Pinpoint the cell where the given text exists, returning its (X, Y) midpoint coordinate. 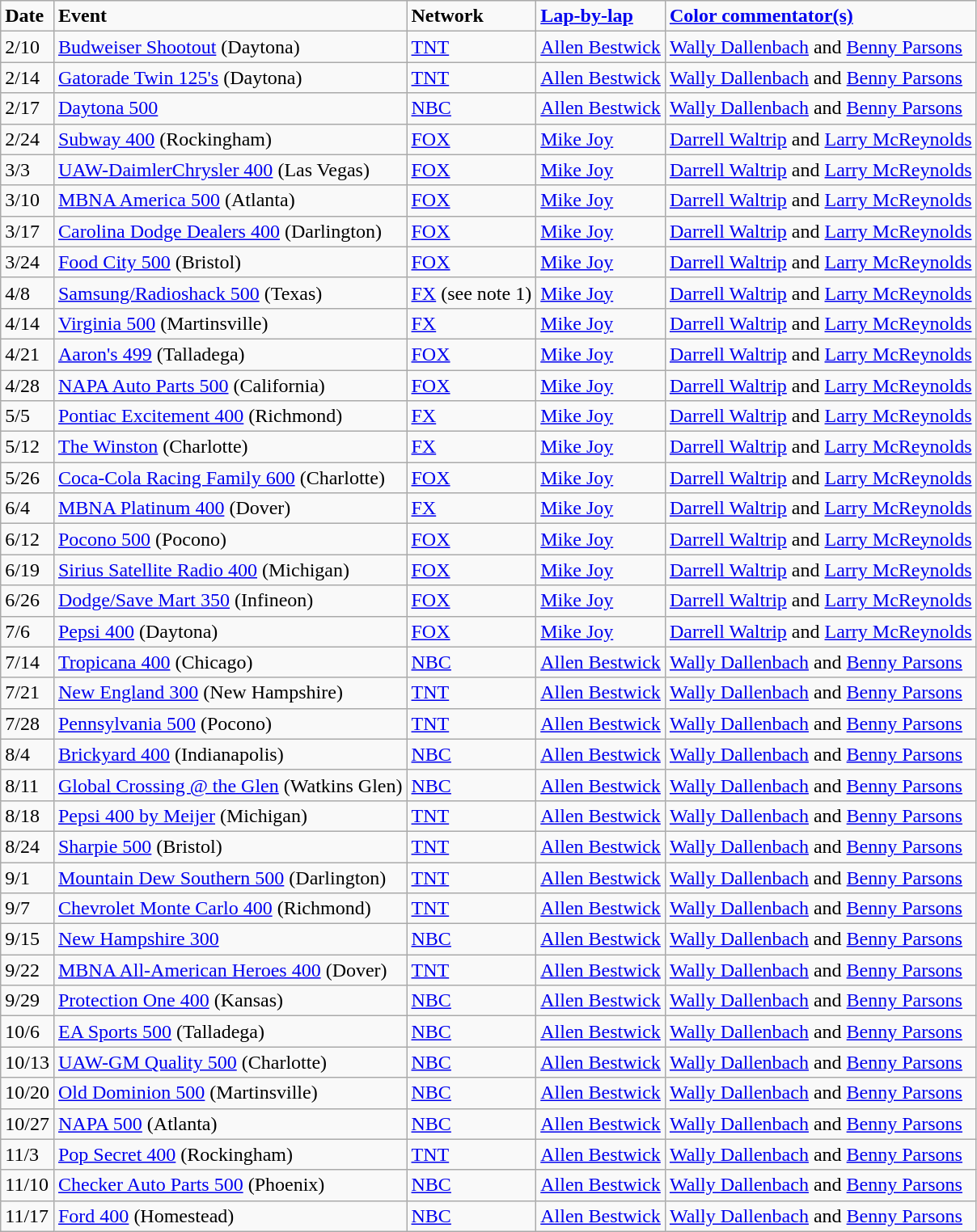
2/17 (27, 108)
Checker Auto Parts 500 (Phoenix) (230, 1185)
9/15 (27, 939)
Lap-by-lap (601, 16)
Event (230, 16)
10/20 (27, 1093)
MBNA America 500 (Atlanta) (230, 200)
9/1 (27, 877)
3/17 (27, 231)
Dodge/Save Mart 350 (Infineon) (230, 601)
Pop Secret 400 (Rockingham) (230, 1154)
Date (27, 16)
NAPA 500 (Atlanta) (230, 1124)
FX (see note 1) (472, 293)
Virginia 500 (Martinsville) (230, 323)
9/7 (27, 909)
9/22 (27, 970)
EA Sports 500 (Talladega) (230, 1032)
UAW-DaimlerChrysler 400 (Las Vegas) (230, 170)
8/24 (27, 846)
8/4 (27, 754)
Aaron's 499 (Talladega) (230, 354)
7/28 (27, 724)
Pontiac Excitement 400 (Richmond) (230, 416)
New Hampshire 300 (230, 939)
The Winston (Charlotte) (230, 447)
Pocono 500 (Pocono) (230, 539)
11/17 (27, 1216)
3/3 (27, 170)
Protection One 400 (Kansas) (230, 1001)
Mountain Dew Southern 500 (Darlington) (230, 877)
11/3 (27, 1154)
Chevrolet Monte Carlo 400 (Richmond) (230, 909)
4/14 (27, 323)
4/28 (27, 386)
4/8 (27, 293)
7/14 (27, 662)
Gatorade Twin 125's (Daytona) (230, 78)
MBNA All-American Heroes 400 (Dover) (230, 970)
7/6 (27, 631)
NAPA Auto Parts 500 (California) (230, 386)
2/10 (27, 47)
4/21 (27, 354)
9/29 (27, 1001)
Brickyard 400 (Indianapolis) (230, 754)
3/10 (27, 200)
10/13 (27, 1062)
7/21 (27, 693)
Pepsi 400 by Meijer (Michigan) (230, 816)
Budweiser Shootout (Daytona) (230, 47)
Tropicana 400 (Chicago) (230, 662)
5/26 (27, 478)
Sirius Satellite Radio 400 (Michigan) (230, 570)
6/26 (27, 601)
5/5 (27, 416)
8/11 (27, 785)
11/10 (27, 1185)
3/24 (27, 262)
New England 300 (New Hampshire) (230, 693)
2/14 (27, 78)
10/27 (27, 1124)
Sharpie 500 (Bristol) (230, 846)
MBNA Platinum 400 (Dover) (230, 508)
Pepsi 400 (Daytona) (230, 631)
Ford 400 (Homestead) (230, 1216)
Daytona 500 (230, 108)
UAW-GM Quality 500 (Charlotte) (230, 1062)
Samsung/Radioshack 500 (Texas) (230, 293)
Carolina Dodge Dealers 400 (Darlington) (230, 231)
Color commentator(s) (820, 16)
Global Crossing @ the Glen (Watkins Glen) (230, 785)
Subway 400 (Rockingham) (230, 139)
Old Dominion 500 (Martinsville) (230, 1093)
10/6 (27, 1032)
8/18 (27, 816)
6/19 (27, 570)
Network (472, 16)
6/4 (27, 508)
Pennsylvania 500 (Pocono) (230, 724)
6/12 (27, 539)
5/12 (27, 447)
2/24 (27, 139)
Food City 500 (Bristol) (230, 262)
Coca-Cola Racing Family 600 (Charlotte) (230, 478)
